Identify which cell holds the provided text, then report its (x, y) central coordinate. 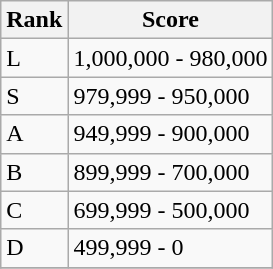
499,999 - 0 (170, 248)
1,000,000 - 980,000 (170, 58)
L (34, 58)
D (34, 248)
979,999 - 950,000 (170, 96)
Score (170, 20)
899,999 - 700,000 (170, 172)
S (34, 96)
C (34, 210)
949,999 - 900,000 (170, 134)
A (34, 134)
Rank (34, 20)
B (34, 172)
699,999 - 500,000 (170, 210)
